Find where the given text appears and provide that cell's center as (x, y) coordinate. 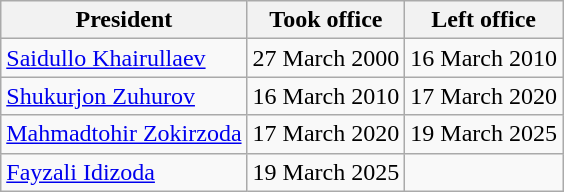
Took office (326, 20)
President (124, 20)
27 March 2000 (326, 58)
Shukurjon Zuhurov (124, 96)
Fayzali Idizoda (124, 172)
Saidullo Khairullaev (124, 58)
Mahmadtohir Zokirzoda (124, 134)
Left office (484, 20)
